Return [x, y] of the center of cell containing provided text 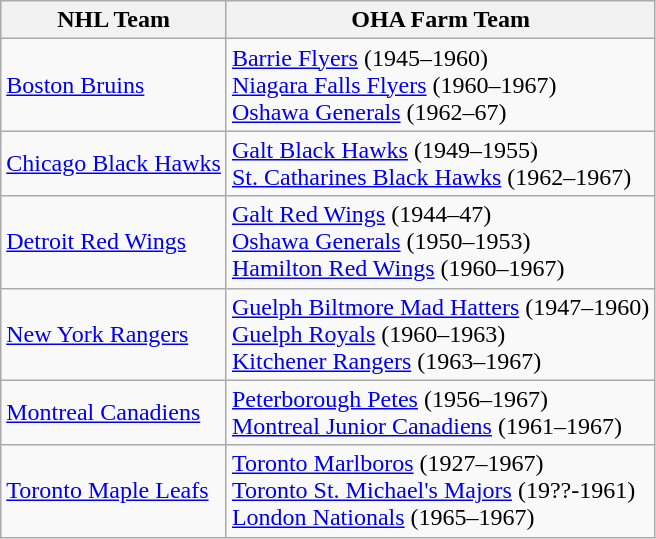
Galt Red Wings (1944–47)Oshawa Generals (1950–1953) Hamilton Red Wings (1960–1967) [440, 242]
New York Rangers [114, 334]
Montreal Canadiens [114, 412]
Toronto Maple Leafs [114, 491]
Toronto Marlboros (1927–1967)Toronto St. Michael's Majors (19??-1961)London Nationals (1965–1967) [440, 491]
OHA Farm Team [440, 20]
NHL Team [114, 20]
Barrie Flyers (1945–1960) Niagara Falls Flyers (1960–1967) Oshawa Generals (1962–67) [440, 85]
Peterborough Petes (1956–1967) Montreal Junior Canadiens (1961–1967) [440, 412]
Guelph Biltmore Mad Hatters (1947–1960)Guelph Royals (1960–1963)Kitchener Rangers (1963–1967) [440, 334]
Detroit Red Wings [114, 242]
Galt Black Hawks (1949–1955) St. Catharines Black Hawks (1962–1967) [440, 164]
Chicago Black Hawks [114, 164]
Boston Bruins [114, 85]
